Detect which cell encompasses the target text, then output its [x, y] center coordinate. 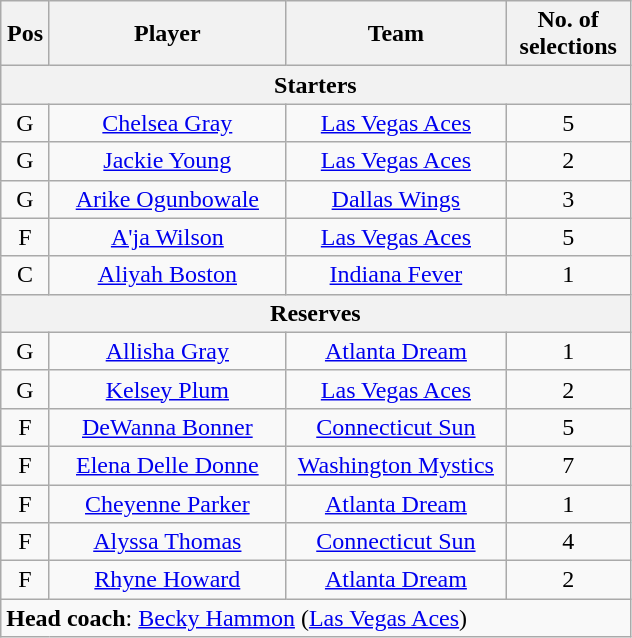
Head coach: Becky Hammon (Las Vegas Aces) [316, 618]
4 [568, 542]
Team [396, 34]
Jackie Young [167, 161]
Reserves [316, 313]
3 [568, 199]
Cheyenne Parker [167, 503]
DeWanna Bonner [167, 427]
Dallas Wings [396, 199]
Chelsea Gray [167, 123]
Allisha Gray [167, 351]
Arike Ogunbowale [167, 199]
7 [568, 465]
C [26, 275]
Starters [316, 85]
Indiana Fever [396, 275]
Rhyne Howard [167, 580]
Washington Mystics [396, 465]
No. of selections [568, 34]
A'ja Wilson [167, 237]
Pos [26, 34]
Aliyah Boston [167, 275]
Elena Delle Donne [167, 465]
Alyssa Thomas [167, 542]
Kelsey Plum [167, 389]
Player [167, 34]
